Return (X, Y) of the center of cell containing provided text 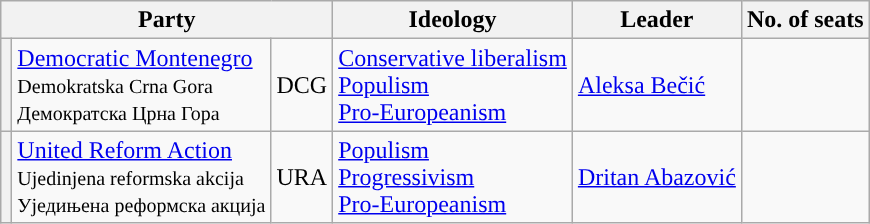
No. of seats (805, 20)
Populism ProgressivismPro-Europeanism (453, 177)
Aleksa Bečić (656, 85)
Democratic MontenegroDemokratska Crna GoraДемократска Црна Гора (142, 85)
Ideology (453, 20)
Dritan Abazović (656, 177)
Conservative liberalismPopulismPro-Europeanism (453, 85)
United Reform ActionUjedinjena reformska akcijaУједињена реформска акција (142, 177)
Leader (656, 20)
Party (167, 20)
DCG (302, 85)
URA (302, 177)
